Locate the cell with the specified text and output its [x, y] center coordinate. 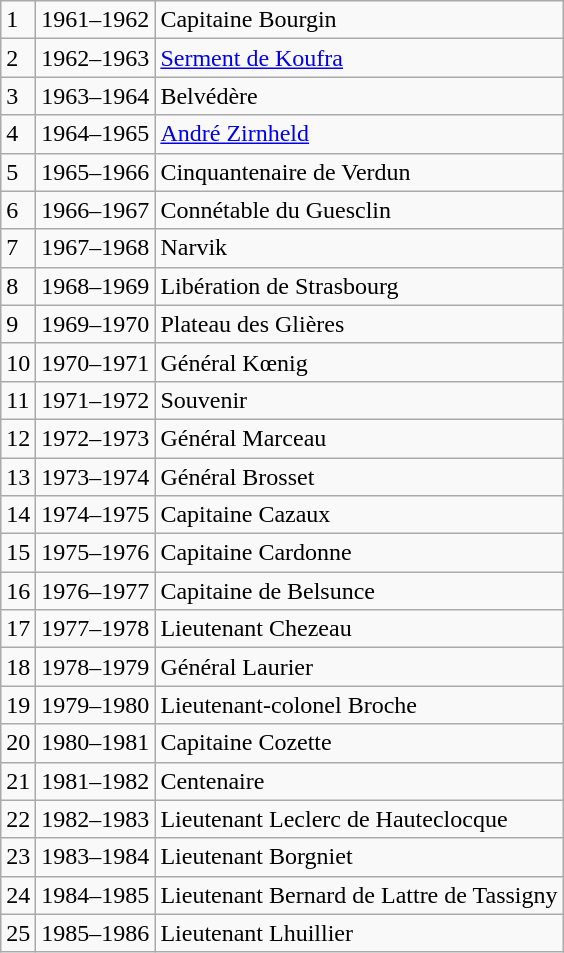
13 [18, 477]
1984–1985 [96, 895]
20 [18, 743]
12 [18, 438]
1985–1986 [96, 933]
Général Laurier [359, 667]
Cinquantenaire de Verdun [359, 172]
Plateau des Glières [359, 324]
1975–1976 [96, 553]
16 [18, 591]
Centenaire [359, 781]
5 [18, 172]
9 [18, 324]
1976–1977 [96, 591]
21 [18, 781]
1978–1979 [96, 667]
24 [18, 895]
Capitaine Cazaux [359, 515]
1983–1984 [96, 857]
Général Brosset [359, 477]
Capitaine Cardonne [359, 553]
22 [18, 819]
Narvik [359, 248]
Connétable du Guesclin [359, 210]
Lieutenant-colonel Broche [359, 705]
11 [18, 400]
Général Marceau [359, 438]
1963–1964 [96, 96]
6 [18, 210]
1970–1971 [96, 362]
1974–1975 [96, 515]
Lieutenant Leclerc de Hauteclocque [359, 819]
1966–1967 [96, 210]
1972–1973 [96, 438]
1981–1982 [96, 781]
1971–1972 [96, 400]
1968–1969 [96, 286]
4 [18, 134]
Libération de Strasbourg [359, 286]
2 [18, 58]
1961–1962 [96, 20]
1969–1970 [96, 324]
1964–1965 [96, 134]
15 [18, 553]
Capitaine Cozette [359, 743]
1979–1980 [96, 705]
Lieutenant Borgniet [359, 857]
23 [18, 857]
1977–1978 [96, 629]
Belvédère [359, 96]
1965–1966 [96, 172]
3 [18, 96]
1962–1963 [96, 58]
Lieutenant Chezeau [359, 629]
Lieutenant Lhuillier [359, 933]
Capitaine Bourgin [359, 20]
1980–1981 [96, 743]
Souvenir [359, 400]
25 [18, 933]
Serment de Koufra [359, 58]
André Zirnheld [359, 134]
17 [18, 629]
1982–1983 [96, 819]
1973–1974 [96, 477]
8 [18, 286]
18 [18, 667]
Lieutenant Bernard de Lattre de Tassigny [359, 895]
10 [18, 362]
1967–1968 [96, 248]
Général Kœnig [359, 362]
14 [18, 515]
1 [18, 20]
Capitaine de Belsunce [359, 591]
19 [18, 705]
7 [18, 248]
